Scan for the cell matching the given text and deliver its (X, Y) coordinate at center. 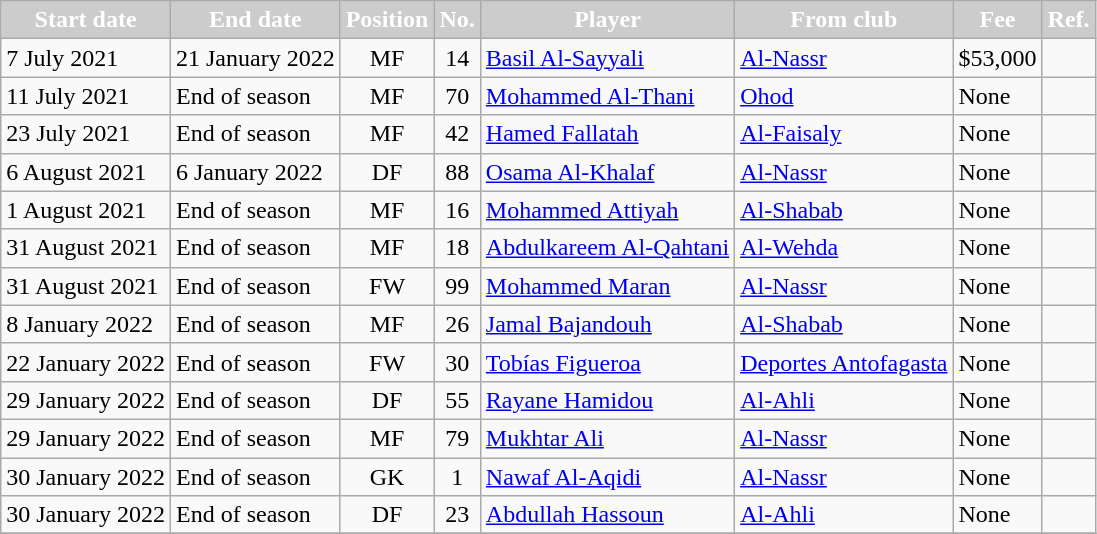
Position (387, 20)
1 (457, 477)
11 July 2021 (86, 96)
$53,000 (998, 58)
Fee (998, 20)
Ohod (844, 96)
23 July 2021 (86, 134)
6 August 2021 (86, 172)
Player (607, 20)
Ref. (1068, 20)
GK (387, 477)
Jamal Bajandouh (607, 324)
16 (457, 210)
22 January 2022 (86, 362)
21 January 2022 (255, 58)
79 (457, 438)
From club (844, 20)
8 January 2022 (86, 324)
End date (255, 20)
Mohammed Al-Thani (607, 96)
99 (457, 286)
6 January 2022 (255, 172)
70 (457, 96)
Nawaf Al-Aqidi (607, 477)
Abdullah Hassoun (607, 515)
Hamed Fallatah (607, 134)
26 (457, 324)
Deportes Antofagasta (844, 362)
Basil Al-Sayyali (607, 58)
55 (457, 400)
42 (457, 134)
No. (457, 20)
Tobías Figueroa (607, 362)
Mohammed Maran (607, 286)
1 August 2021 (86, 210)
88 (457, 172)
23 (457, 515)
30 (457, 362)
14 (457, 58)
Abdulkareem Al-Qahtani (607, 248)
18 (457, 248)
Osama Al-Khalaf (607, 172)
Rayane Hamidou (607, 400)
Mukhtar Ali (607, 438)
Al-Wehda (844, 248)
Start date (86, 20)
Mohammed Attiyah (607, 210)
Al-Faisaly (844, 134)
7 July 2021 (86, 58)
